Extract the (X, Y) coordinate from the center of the cell holding the provided text.  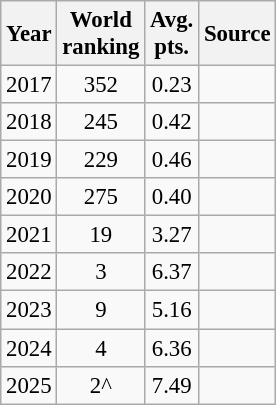
352 (101, 85)
7.49 (172, 385)
229 (101, 160)
3.27 (172, 235)
2025 (29, 385)
275 (101, 197)
2018 (29, 122)
0.40 (172, 197)
2017 (29, 85)
245 (101, 122)
2024 (29, 348)
Year (29, 34)
4 (101, 348)
0.42 (172, 122)
2^ (101, 385)
6.37 (172, 273)
Source (238, 34)
Worldranking (101, 34)
2023 (29, 310)
2022 (29, 273)
0.23 (172, 85)
6.36 (172, 348)
5.16 (172, 310)
9 (101, 310)
19 (101, 235)
2019 (29, 160)
2020 (29, 197)
3 (101, 273)
2021 (29, 235)
0.46 (172, 160)
Avg. pts. (172, 34)
